Output the [X, Y] coordinate of the center of the cell containing the given text.  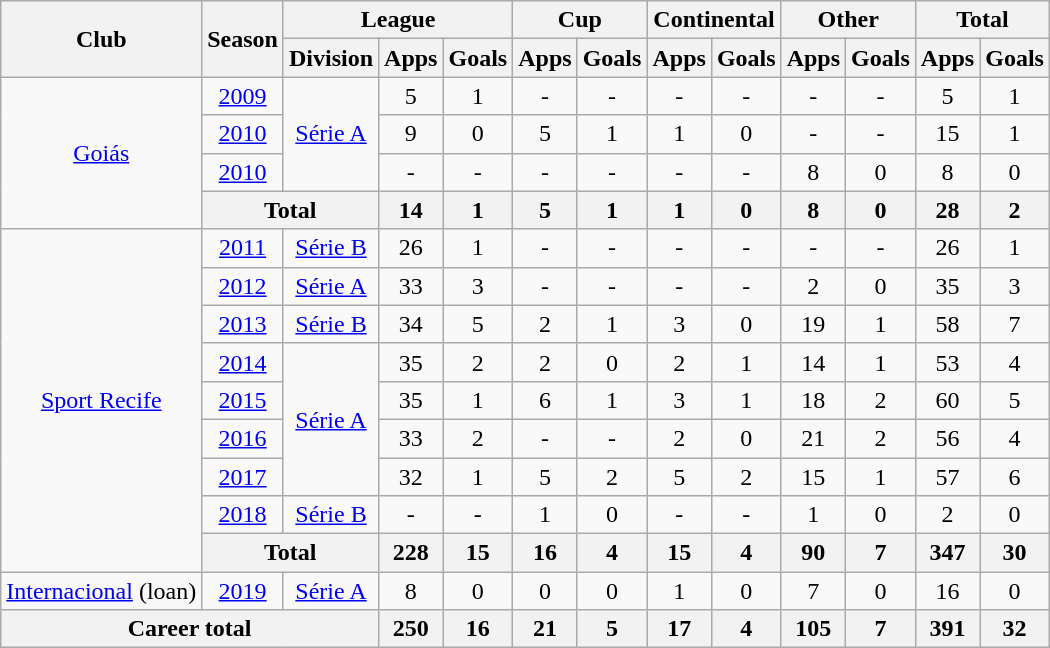
Internacional (loan) [102, 591]
19 [813, 324]
2012 [243, 286]
2015 [243, 400]
Sport Recife [102, 400]
34 [411, 324]
Cup [580, 20]
Goiás [102, 153]
2017 [243, 477]
90 [813, 553]
18 [813, 400]
Season [243, 39]
2009 [243, 96]
2014 [243, 362]
Other [848, 20]
391 [947, 629]
58 [947, 324]
53 [947, 362]
250 [411, 629]
2013 [243, 324]
347 [947, 553]
56 [947, 438]
9 [411, 134]
Division [330, 58]
Career total [190, 629]
League [398, 20]
105 [813, 629]
Continental [714, 20]
57 [947, 477]
17 [679, 629]
2011 [243, 248]
228 [411, 553]
2018 [243, 515]
30 [1015, 553]
2019 [243, 591]
Club [102, 39]
28 [947, 210]
60 [947, 400]
2016 [243, 438]
